Determine the [x, y] coordinate at the center of the cell enclosing the given text.  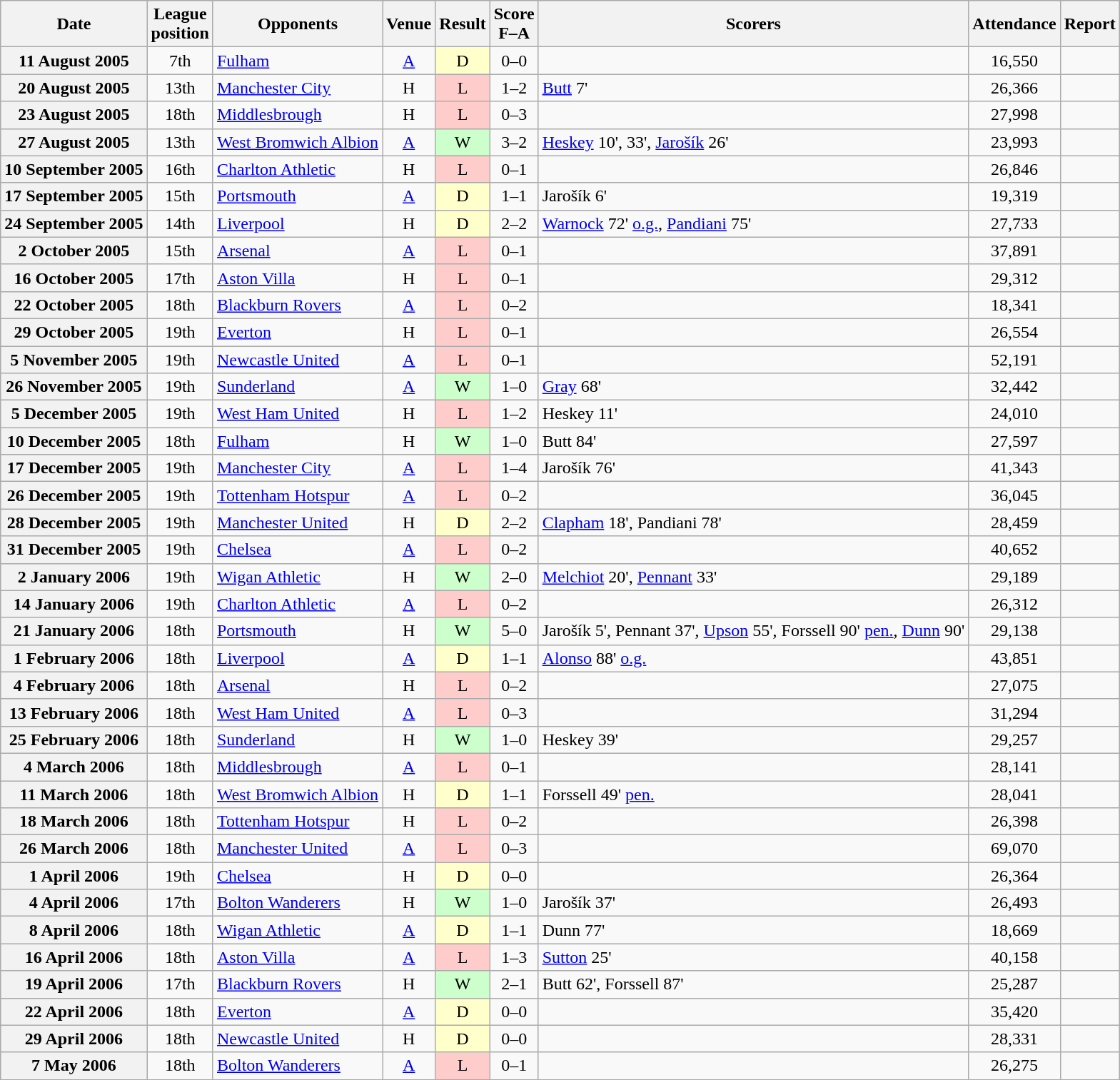
40,652 [1014, 550]
Clapham 18', Pandiani 78' [754, 523]
Melchiot 20', Pennant 33' [754, 577]
28,459 [1014, 523]
13 February 2006 [74, 712]
2 October 2005 [74, 251]
18,341 [1014, 305]
Opponents [297, 24]
40,158 [1014, 957]
52,191 [1014, 359]
27 August 2005 [74, 142]
27,597 [1014, 441]
24 September 2005 [74, 223]
Jarošík 37' [754, 903]
Scorers [754, 24]
26,366 [1014, 88]
Jarošík 76' [754, 468]
Forssell 49' pen. [754, 794]
25,287 [1014, 984]
Alonso 88' o.g. [754, 658]
2 January 2006 [74, 577]
29 October 2005 [74, 332]
Butt 7' [754, 88]
26,398 [1014, 822]
26,312 [1014, 604]
4 February 2006 [74, 685]
27,733 [1014, 223]
5 December 2005 [74, 414]
4 March 2006 [74, 767]
21 January 2006 [74, 631]
29,138 [1014, 631]
20 August 2005 [74, 88]
10 December 2005 [74, 441]
Butt 62', Forssell 87' [754, 984]
7 May 2006 [74, 1066]
14 January 2006 [74, 604]
35,420 [1014, 1011]
28,041 [1014, 794]
11 March 2006 [74, 794]
14th [180, 223]
ScoreF–A [514, 24]
29,257 [1014, 740]
Jarošík 5', Pennant 37', Upson 55', Forssell 90' pen., Dunn 90' [754, 631]
31,294 [1014, 712]
Dunn 77' [754, 930]
Date [74, 24]
8 April 2006 [74, 930]
43,851 [1014, 658]
16th [180, 169]
3–2 [514, 142]
37,891 [1014, 251]
Attendance [1014, 24]
26,493 [1014, 903]
16 April 2006 [74, 957]
26,554 [1014, 332]
27,998 [1014, 115]
Jarošík 6' [754, 196]
18 March 2006 [74, 822]
16,550 [1014, 61]
Warnock 72' o.g., Pandiani 75' [754, 223]
5 November 2005 [74, 359]
10 September 2005 [74, 169]
69,070 [1014, 849]
18,669 [1014, 930]
Heskey 10', 33', Jarošík 26' [754, 142]
5–0 [514, 631]
26,275 [1014, 1066]
22 October 2005 [74, 305]
28 December 2005 [74, 523]
Sutton 25' [754, 957]
31 December 2005 [74, 550]
22 April 2006 [74, 1011]
28,141 [1014, 767]
Gray 68' [754, 387]
32,442 [1014, 387]
27,075 [1014, 685]
23,993 [1014, 142]
24,010 [1014, 414]
26 November 2005 [74, 387]
Venue [409, 24]
16 October 2005 [74, 278]
11 August 2005 [74, 61]
26 December 2005 [74, 495]
26,846 [1014, 169]
Leagueposition [180, 24]
17 December 2005 [74, 468]
26 March 2006 [74, 849]
26,364 [1014, 876]
Report [1089, 24]
41,343 [1014, 468]
1 April 2006 [74, 876]
2–0 [514, 577]
Butt 84' [754, 441]
Result [463, 24]
19 April 2006 [74, 984]
29 April 2006 [74, 1039]
1–3 [514, 957]
Heskey 39' [754, 740]
19,319 [1014, 196]
36,045 [1014, 495]
29,312 [1014, 278]
25 February 2006 [74, 740]
Heskey 11' [754, 414]
7th [180, 61]
28,331 [1014, 1039]
2–1 [514, 984]
23 August 2005 [74, 115]
17 September 2005 [74, 196]
4 April 2006 [74, 903]
1 February 2006 [74, 658]
1–4 [514, 468]
29,189 [1014, 577]
